Return the [X, Y] coordinate for the center point of the cell that contains the specified text.  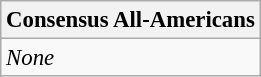
None [130, 58]
Consensus All-Americans [130, 20]
